Scan for the cell matching the given text and deliver its (X, Y) coordinate at center. 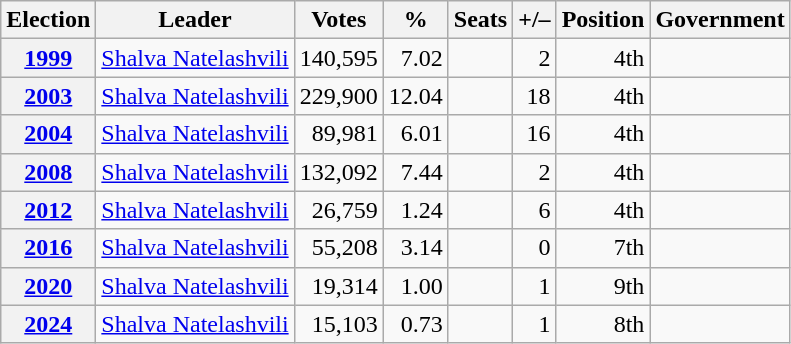
26,759 (338, 210)
2003 (48, 96)
9th (603, 286)
1.24 (416, 210)
7th (603, 248)
19,314 (338, 286)
7.44 (416, 172)
8th (603, 324)
55,208 (338, 248)
Seats (480, 20)
Leader (195, 20)
1999 (48, 58)
% (416, 20)
Position (603, 20)
Votes (338, 20)
132,092 (338, 172)
Election (48, 20)
1.00 (416, 286)
15,103 (338, 324)
2024 (48, 324)
89,981 (338, 134)
0 (534, 248)
6.01 (416, 134)
3.14 (416, 248)
2016 (48, 248)
+/– (534, 20)
18 (534, 96)
0.73 (416, 324)
140,595 (338, 58)
6 (534, 210)
16 (534, 134)
2012 (48, 210)
2004 (48, 134)
7.02 (416, 58)
Government (720, 20)
229,900 (338, 96)
2008 (48, 172)
12.04 (416, 96)
2020 (48, 286)
